Find where the given text appears and provide that cell's center as (x, y) coordinate. 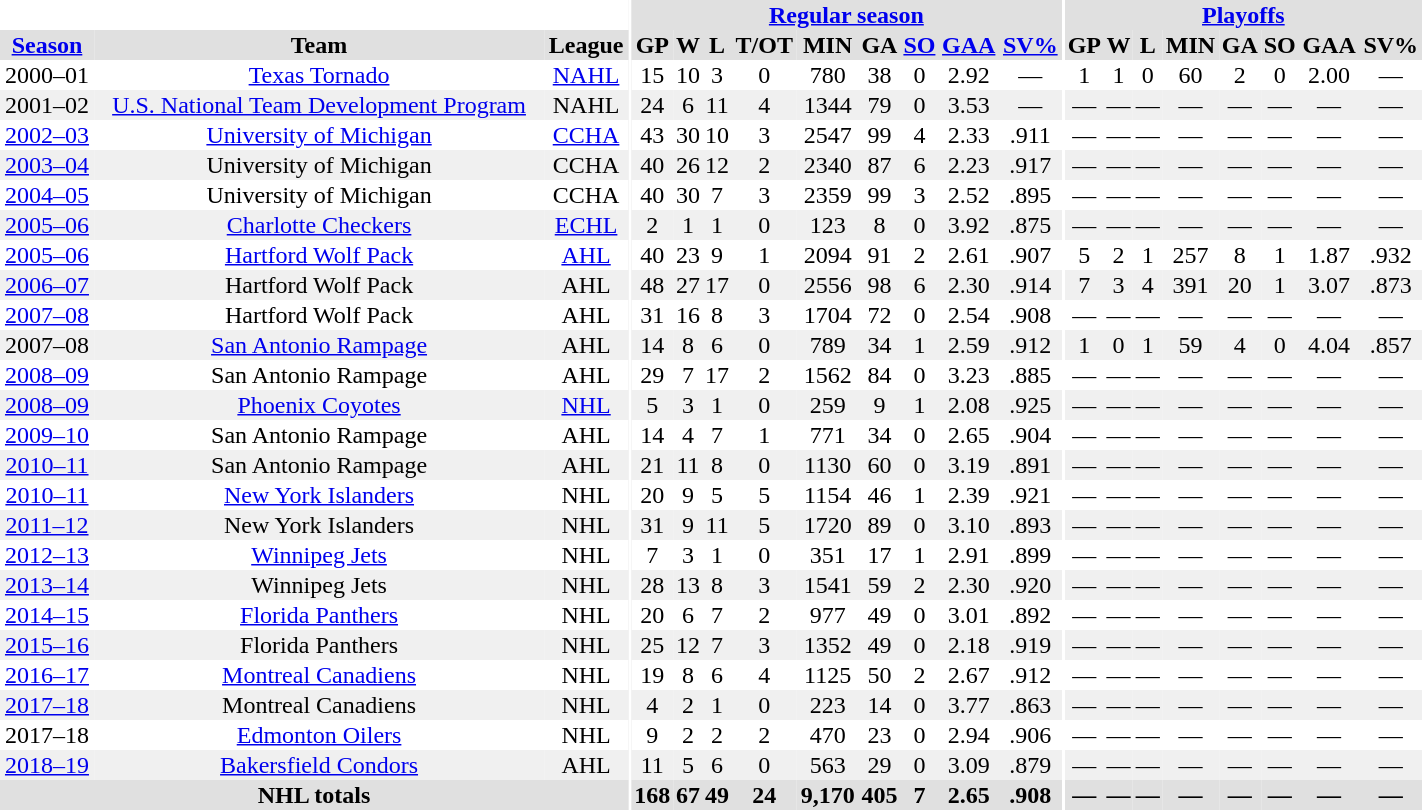
.906 (1030, 735)
.911 (1030, 135)
19 (652, 675)
67 (688, 795)
3.09 (968, 765)
1352 (828, 645)
League (586, 45)
259 (828, 405)
43 (652, 135)
.920 (1030, 585)
2000–01 (47, 75)
771 (828, 435)
13 (688, 585)
2.33 (968, 135)
48 (652, 285)
391 (1190, 285)
46 (879, 495)
.919 (1030, 645)
.921 (1030, 495)
2001–02 (47, 105)
3.01 (968, 615)
789 (828, 345)
123 (828, 225)
79 (879, 105)
U.S. National Team Development Program (319, 105)
3.53 (968, 105)
1125 (828, 675)
3.07 (1330, 285)
2018–19 (47, 765)
3.92 (968, 225)
2013–14 (47, 585)
72 (879, 315)
2.00 (1330, 75)
3.23 (968, 375)
257 (1190, 255)
25 (652, 645)
.925 (1030, 405)
.917 (1030, 165)
2547 (828, 135)
.857 (1391, 345)
38 (879, 75)
Playoffs (1244, 15)
2.08 (968, 405)
2.18 (968, 645)
50 (879, 675)
977 (828, 615)
2004–05 (47, 195)
1130 (828, 465)
Charlotte Checkers (319, 225)
.875 (1030, 225)
2012–13 (47, 555)
Team (319, 45)
1562 (828, 375)
.873 (1391, 285)
351 (828, 555)
Phoenix Coyotes (319, 405)
Regular season (846, 15)
.899 (1030, 555)
3.19 (968, 465)
87 (879, 165)
.932 (1391, 255)
2359 (828, 195)
1344 (828, 105)
1720 (828, 525)
ECHL (586, 225)
.863 (1030, 705)
2340 (828, 165)
470 (828, 735)
89 (879, 525)
563 (828, 765)
16 (688, 315)
28 (652, 585)
2014–15 (47, 615)
98 (879, 285)
2002–03 (47, 135)
3.77 (968, 705)
21 (652, 465)
2009–10 (47, 435)
2011–12 (47, 525)
2556 (828, 285)
2016–17 (47, 675)
1154 (828, 495)
2.91 (968, 555)
2.67 (968, 675)
27 (688, 285)
2.59 (968, 345)
.893 (1030, 525)
2.23 (968, 165)
Bakersfield Condors (319, 765)
2.52 (968, 195)
2006–07 (47, 285)
2.92 (968, 75)
1.87 (1330, 255)
91 (879, 255)
4.04 (1330, 345)
26 (688, 165)
.907 (1030, 255)
Season (47, 45)
1541 (828, 585)
780 (828, 75)
405 (879, 795)
15 (652, 75)
168 (652, 795)
2.94 (968, 735)
2.54 (968, 315)
1704 (828, 315)
2094 (828, 255)
.895 (1030, 195)
.914 (1030, 285)
NHL totals (314, 795)
3.10 (968, 525)
9,170 (828, 795)
.892 (1030, 615)
2003–04 (47, 165)
.904 (1030, 435)
.891 (1030, 465)
2.61 (968, 255)
2.39 (968, 495)
2015–16 (47, 645)
T/OT (764, 45)
.879 (1030, 765)
84 (879, 375)
.885 (1030, 375)
Edmonton Oilers (319, 735)
223 (828, 705)
Texas Tornado (319, 75)
